Scan for the cell matching the given text and deliver its [X, Y] coordinate at center. 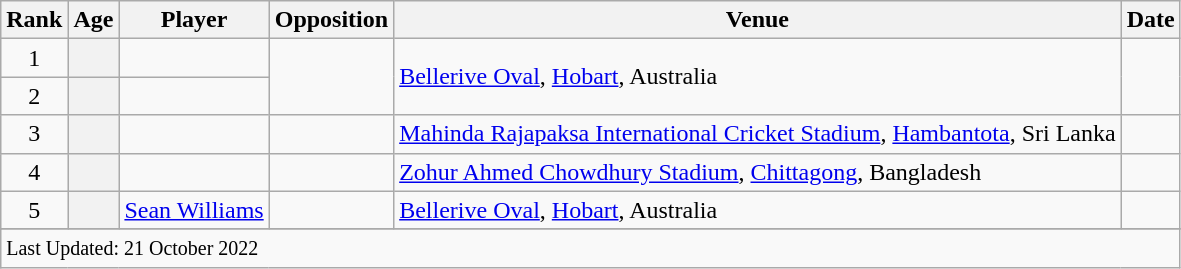
Rank [34, 20]
2 [34, 96]
Venue [758, 20]
Opposition [331, 20]
Last Updated: 21 October 2022 [590, 248]
Sean Williams [194, 210]
4 [34, 172]
Mahinda Rajapaksa International Cricket Stadium, Hambantota, Sri Lanka [758, 134]
Zohur Ahmed Chowdhury Stadium, Chittagong, Bangladesh [758, 172]
3 [34, 134]
Date [1150, 20]
1 [34, 58]
5 [34, 210]
Player [194, 20]
Age [94, 20]
